Scan for the cell matching the given text and deliver its (X, Y) coordinate at center. 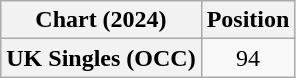
Chart (2024) (101, 20)
94 (248, 58)
UK Singles (OCC) (101, 58)
Position (248, 20)
